Scan for the cell matching the given text and deliver its [x, y] coordinate at center. 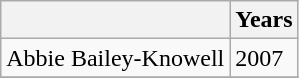
Abbie Bailey-Knowell [116, 58]
Years [264, 20]
2007 [264, 58]
